Identify which cell holds the provided text, then report its [X, Y] central coordinate. 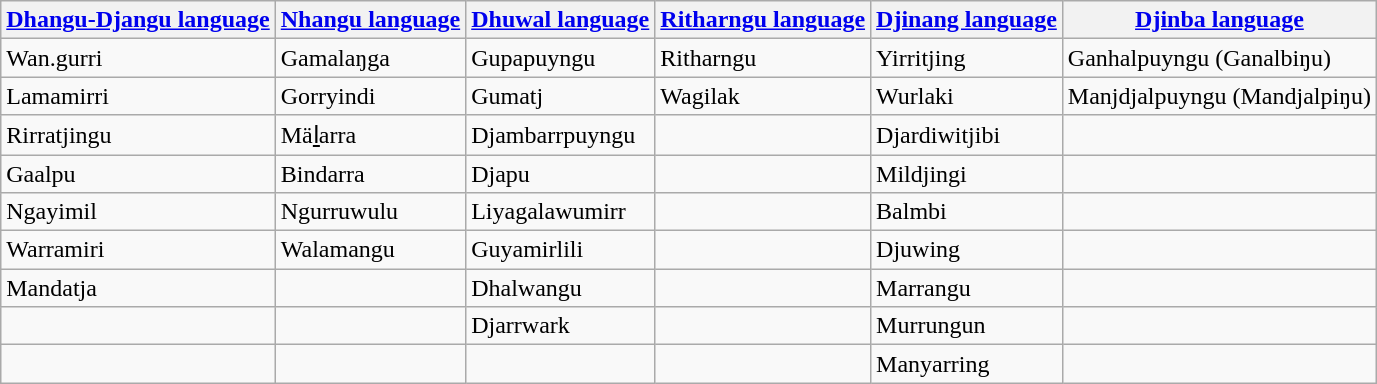
Ritharngu [763, 58]
Nhangu language [370, 20]
Gupapuyngu [560, 58]
Djarrwark [560, 326]
Djuwing [967, 250]
Rirratjingu [138, 135]
Wan.gurri [138, 58]
Warramiri [138, 250]
Djinang language [967, 20]
Ganhalpuyngu (Ganalbiŋu) [1219, 58]
Ngurruwulu [370, 212]
Murrungun [967, 326]
Wagilak [763, 96]
Ritharngu language [763, 20]
Balmbi [967, 212]
Gumatj [560, 96]
Lamamirri [138, 96]
Bindarra [370, 173]
Gorryindi [370, 96]
Wurlaki [967, 96]
Liyagalawumirr [560, 212]
Gaalpu [138, 173]
Djapu [560, 173]
Dhalwangu [560, 288]
Marrangu [967, 288]
Djinba language [1219, 20]
Mildjingi [967, 173]
Guyamirlili [560, 250]
Manyarring [967, 364]
Walamangu [370, 250]
Dhuwal language [560, 20]
Gamalaŋga [370, 58]
Ngayimil [138, 212]
Yirritjing [967, 58]
Dhangu-Djangu language [138, 20]
Djambarrpuyngu [560, 135]
Djardiwitjibi [967, 135]
Mandatja [138, 288]
Mäḻarra [370, 135]
Manjdjalpuyngu (Mandjalpiŋu) [1219, 96]
